Detect which cell encompasses the target text, then output its (X, Y) center coordinate. 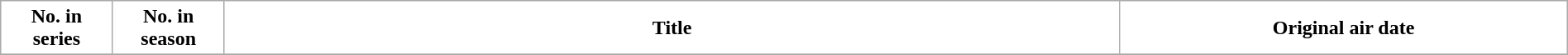
Title (672, 28)
No. inseries (56, 28)
Original air date (1343, 28)
No. inseason (169, 28)
